Scan for the cell matching the given text and deliver its (x, y) coordinate at center. 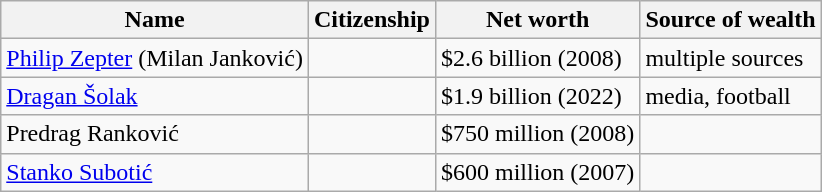
$600 million (2007) (537, 172)
multiple sources (730, 58)
Net worth (537, 20)
media, football (730, 96)
$2.6 billion (2008) (537, 58)
Dragan Šolak (155, 96)
$750 million (2008) (537, 134)
Philip Zepter (Milan Janković) (155, 58)
Predrag Ranković (155, 134)
Stanko Subotić (155, 172)
$1.9 billion (2022) (537, 96)
Citizenship (372, 20)
Name (155, 20)
Source of wealth (730, 20)
